Extract the [x, y] coordinate from the center of the cell holding the provided text.  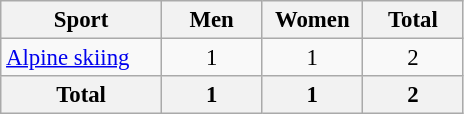
Sport [82, 20]
Alpine skiing [82, 58]
Men [212, 20]
Women [312, 20]
